Find where the given text appears and provide that cell's center as [X, Y] coordinate. 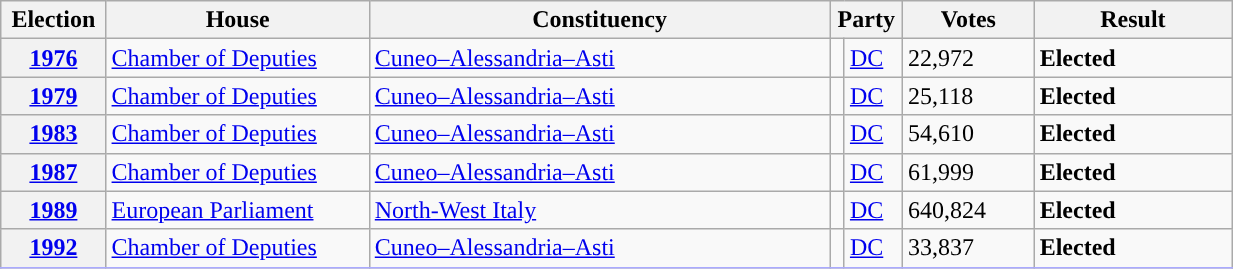
European Parliament [238, 210]
1987 [54, 172]
Result [1132, 20]
22,972 [969, 58]
33,837 [969, 248]
25,118 [969, 96]
North-West Italy [600, 210]
54,610 [969, 134]
640,824 [969, 210]
Votes [969, 20]
1979 [54, 96]
Election [54, 20]
61,999 [969, 172]
1976 [54, 58]
House [238, 20]
1989 [54, 210]
1983 [54, 134]
Constituency [600, 20]
1992 [54, 248]
Party [866, 20]
